For the text-containing cell, return its midpoint in (x, y) coordinate format. 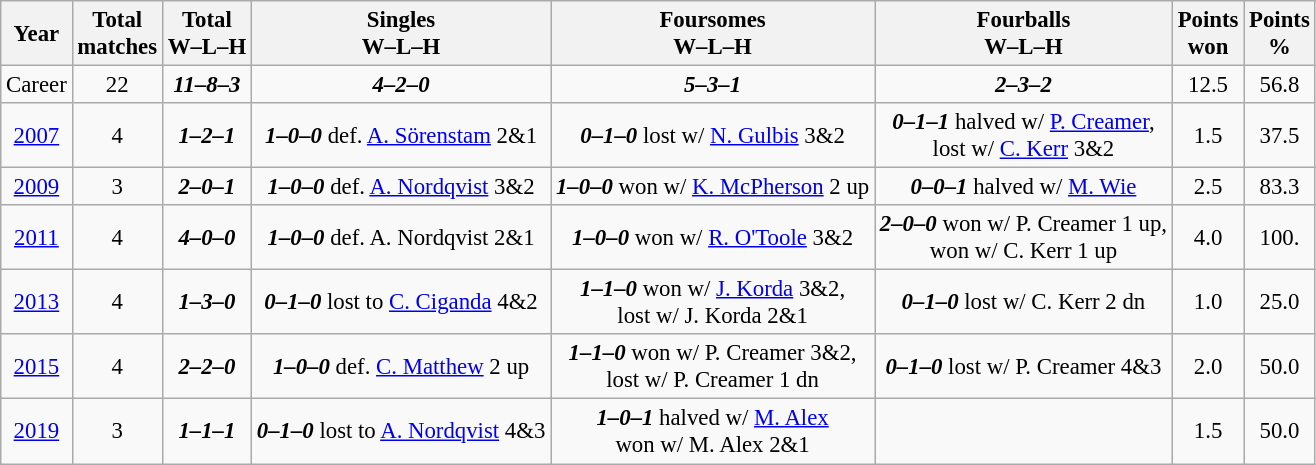
Career (36, 85)
56.8 (1280, 85)
4.0 (1208, 238)
1–3–0 (206, 302)
Year (36, 34)
2011 (36, 238)
2013 (36, 302)
1–1–0 won w/ P. Creamer 3&2, lost w/ P. Creamer 1 dn (713, 366)
SinglesW–L–H (400, 34)
11–8–3 (206, 85)
100. (1280, 238)
25.0 (1280, 302)
1–0–0 def. C. Matthew 2 up (400, 366)
Totalmatches (117, 34)
4–0–0 (206, 238)
0–1–1 halved w/ P. Creamer,lost w/ C. Kerr 3&2 (1023, 136)
Pointswon (1208, 34)
2–0–1 (206, 187)
5–3–1 (713, 85)
FoursomesW–L–H (713, 34)
0–1–0 lost w/ P. Creamer 4&3 (1023, 366)
1–1–1 (206, 432)
0–1–0 lost to C. Ciganda 4&2 (400, 302)
1–2–1 (206, 136)
2.0 (1208, 366)
1–0–0 def. A. Nordqvist 2&1 (400, 238)
1–0–0 won w/ K. McPherson 2 up (713, 187)
2–2–0 (206, 366)
0–1–0 lost w/ N. Gulbis 3&2 (713, 136)
1.0 (1208, 302)
1–0–0 won w/ R. O'Toole 3&2 (713, 238)
2007 (36, 136)
0–0–1 halved w/ M. Wie (1023, 187)
22 (117, 85)
FourballsW–L–H (1023, 34)
1–0–0 def. A. Sörenstam 2&1 (400, 136)
2015 (36, 366)
0–1–0 lost w/ C. Kerr 2 dn (1023, 302)
TotalW–L–H (206, 34)
2019 (36, 432)
1–0–1 halved w/ M. Alex won w/ M. Alex 2&1 (713, 432)
2.5 (1208, 187)
2–0–0 won w/ P. Creamer 1 up,won w/ C. Kerr 1 up (1023, 238)
0–1–0 lost to A. Nordqvist 4&3 (400, 432)
4–2–0 (400, 85)
2–3–2 (1023, 85)
Points% (1280, 34)
1–0–0 def. A. Nordqvist 3&2 (400, 187)
2009 (36, 187)
1–1–0 won w/ J. Korda 3&2,lost w/ J. Korda 2&1 (713, 302)
12.5 (1208, 85)
83.3 (1280, 187)
37.5 (1280, 136)
